Identify which cell holds the provided text, then report its (X, Y) central coordinate. 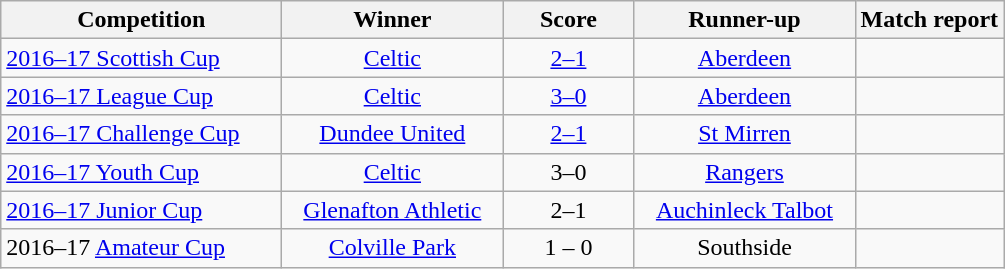
Auchinleck Talbot (744, 210)
2016–17 League Cup (142, 96)
Match report (930, 20)
2016–17 Junior Cup (142, 210)
1 – 0 (568, 248)
Score (568, 20)
Colville Park (392, 248)
2016–17 Challenge Cup (142, 134)
Runner-up (744, 20)
Southside (744, 248)
2016–17 Amateur Cup (142, 248)
2016–17 Youth Cup (142, 172)
St Mirren (744, 134)
2016–17 Scottish Cup (142, 58)
Dundee United (392, 134)
Competition (142, 20)
Glenafton Athletic (392, 210)
Rangers (744, 172)
Winner (392, 20)
